Identify which cell holds the provided text, then report its [X, Y] central coordinate. 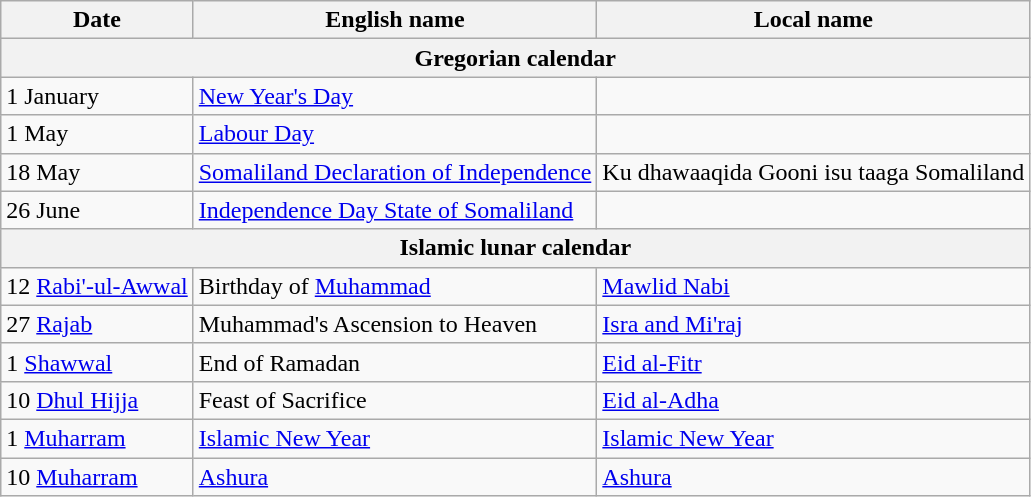
English name [395, 20]
Independence Day State of Somaliland [395, 210]
Labour Day [395, 134]
10 Muharram [97, 477]
Isra and Mi'raj [814, 324]
End of Ramadan [395, 362]
Feast of Sacrifice [395, 400]
Muhammad's Ascension to Heaven [395, 324]
Gregorian calendar [516, 58]
Birthday of Muhammad [395, 286]
1 Muharram [97, 438]
1 Shawwal [97, 362]
10 Dhul Hijja [97, 400]
Mawlid Nabi [814, 286]
26 June [97, 210]
Somaliland Declaration of Independence [395, 172]
Date [97, 20]
Islamic lunar calendar [516, 248]
New Year's Day [395, 96]
18 May [97, 172]
Eid al-Adha [814, 400]
1 May [97, 134]
27 Rajab [97, 324]
Local name [814, 20]
Ku dhawaaqida Gooni isu taaga Somaliland [814, 172]
12 Rabi'-ul-Awwal [97, 286]
1 January [97, 96]
Eid al-Fitr [814, 362]
